Scan for the cell matching the given text and deliver its (x, y) coordinate at center. 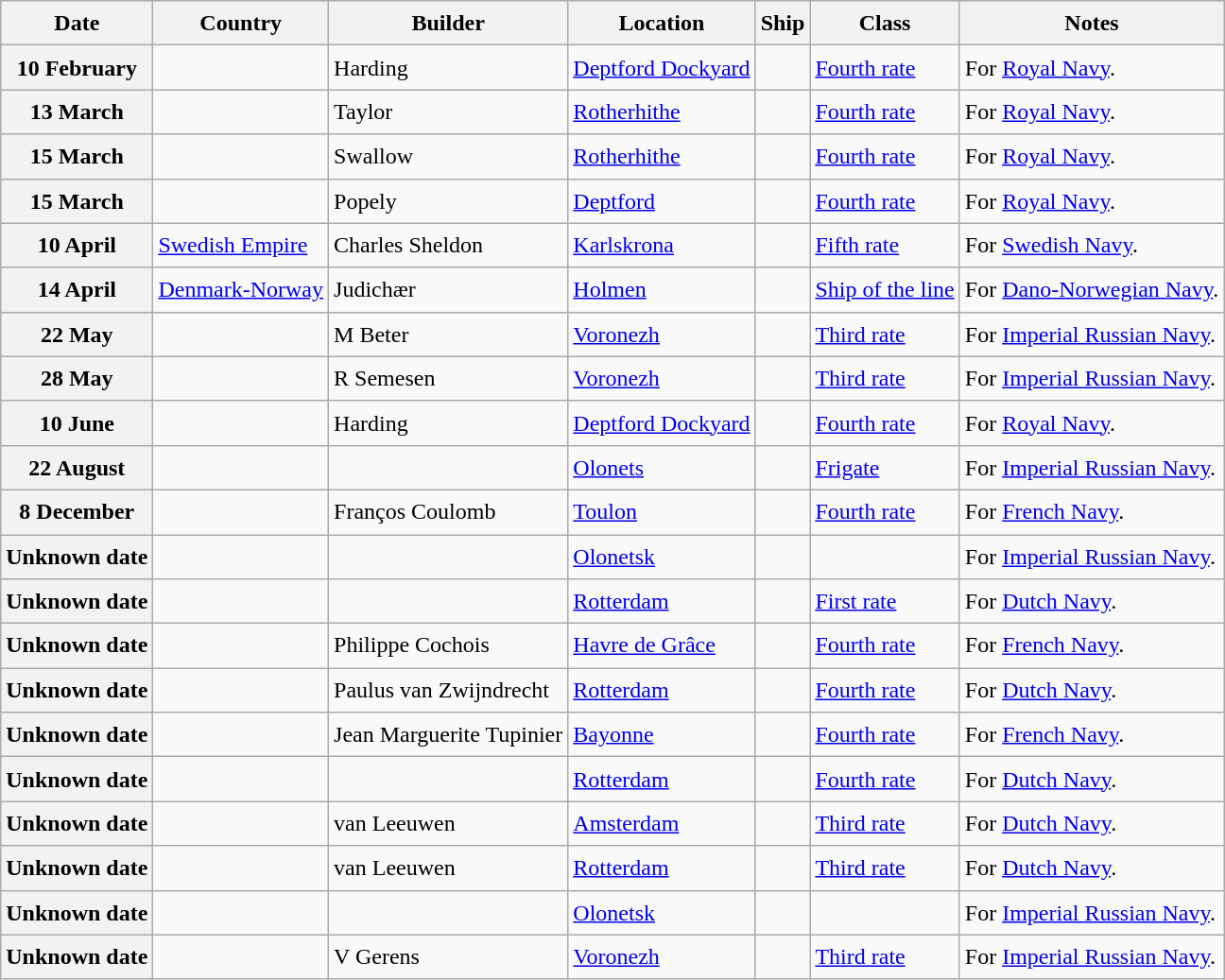
28 May (78, 378)
Notes (1091, 23)
10 February (78, 68)
Popely (448, 200)
Ship of the line (885, 289)
Holmen (662, 289)
Location (662, 23)
Deptford (662, 200)
Fifth rate (885, 246)
Olonets (662, 467)
Frigate (885, 467)
Denmark-Norway (241, 289)
Charles Sheldon (448, 246)
Jean Marguerite Tupinier (448, 735)
Class (885, 23)
Builder (448, 23)
Ship (783, 23)
10 June (78, 423)
R Semesen (448, 378)
Karlskrona (662, 246)
First rate (885, 601)
For Dano-Norwegian Navy. (1091, 289)
Paulus van Zwijndrecht (448, 690)
Philippe Cochois (448, 646)
13 March (78, 112)
10 April (78, 246)
Swedish Empire (241, 246)
Judichær (448, 289)
Franços Coulomb (448, 512)
Toulon (662, 512)
Date (78, 23)
For Swedish Navy. (1091, 246)
22 May (78, 335)
Country (241, 23)
14 April (78, 289)
Swallow (448, 157)
V Gerens (448, 956)
Amsterdam (662, 824)
M Beter (448, 335)
22 August (78, 467)
Havre de Grâce (662, 646)
8 December (78, 512)
Taylor (448, 112)
Bayonne (662, 735)
